Return (x, y) of the center of cell containing provided text 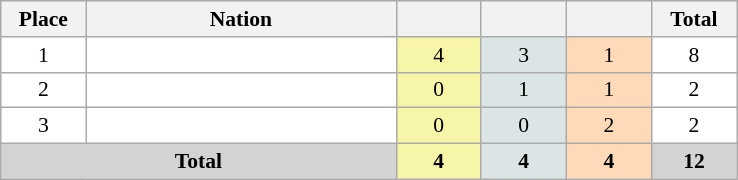
8 (694, 55)
Place (44, 19)
12 (694, 162)
Nation (241, 19)
